From the cell containing the given text, extract its center point as (X, Y) coordinate. 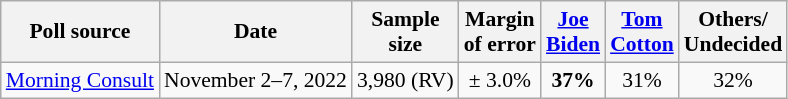
3,980 (RV) (406, 80)
Others/Undecided (733, 32)
TomCotton (642, 32)
November 2–7, 2022 (256, 80)
31% (642, 80)
Poll source (80, 32)
Marginof error (500, 32)
± 3.0% (500, 80)
Morning Consult (80, 80)
Date (256, 32)
37% (573, 80)
Samplesize (406, 32)
JoeBiden (573, 32)
32% (733, 80)
